Detect which cell encompasses the target text, then output its (X, Y) center coordinate. 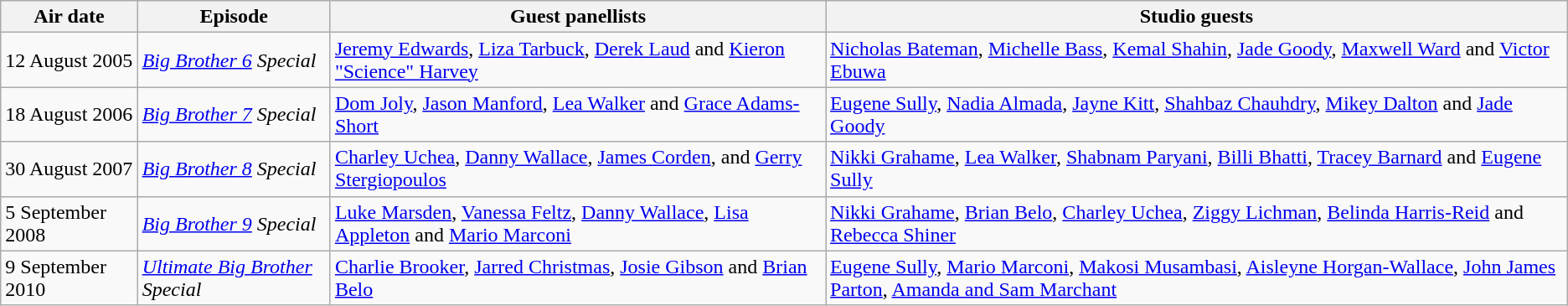
Big Brother 7 Special (234, 114)
12 August 2005 (69, 60)
Nicholas Bateman, Michelle Bass, Kemal Shahin, Jade Goody, Maxwell Ward and Victor Ebuwa (1197, 60)
Studio guests (1197, 17)
Charlie Brooker, Jarred Christmas, Josie Gibson and Brian Belo (578, 278)
Big Brother 8 Special (234, 169)
Luke Marsden, Vanessa Feltz, Danny Wallace, Lisa Appleton and Mario Marconi (578, 223)
Eugene Sully, Mario Marconi, Makosi Musambasi, Aisleyne Horgan-Wallace, John James Parton, Amanda and Sam Marchant (1197, 278)
Eugene Sully, Nadia Almada, Jayne Kitt, Shahbaz Chauhdry, Mikey Dalton and Jade Goody (1197, 114)
Jeremy Edwards, Liza Tarbuck, Derek Laud and Kieron "Science" Harvey (578, 60)
Ultimate Big Brother Special (234, 278)
Charley Uchea, Danny Wallace, James Corden, and Gerry Stergiopoulos (578, 169)
Big Brother 6 Special (234, 60)
5 September 2008 (69, 223)
Big Brother 9 Special (234, 223)
Nikki Grahame, Lea Walker, Shabnam Paryani, Billi Bhatti, Tracey Barnard and Eugene Sully (1197, 169)
18 August 2006 (69, 114)
Air date (69, 17)
Episode (234, 17)
Guest panellists (578, 17)
9 September 2010 (69, 278)
Dom Joly, Jason Manford, Lea Walker and Grace Adams-Short (578, 114)
30 August 2007 (69, 169)
Nikki Grahame, Brian Belo, Charley Uchea, Ziggy Lichman, Belinda Harris-Reid and Rebecca Shiner (1197, 223)
